Detect which cell encompasses the target text, then output its [X, Y] center coordinate. 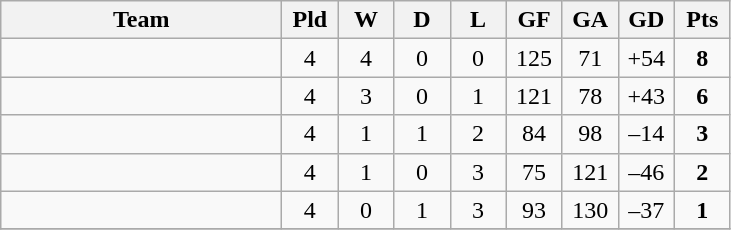
GA [590, 20]
+43 [646, 96]
93 [534, 210]
84 [534, 134]
130 [590, 210]
L [478, 20]
Pts [702, 20]
–46 [646, 172]
–37 [646, 210]
71 [590, 58]
Team [142, 20]
Pld [310, 20]
W [366, 20]
+54 [646, 58]
125 [534, 58]
8 [702, 58]
GD [646, 20]
D [422, 20]
98 [590, 134]
6 [702, 96]
78 [590, 96]
–14 [646, 134]
GF [534, 20]
75 [534, 172]
